Search for the cell housing the specified text and yield its (x, y) center coordinate. 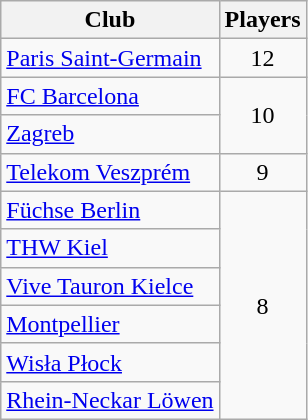
Vive Tauron Kielce (110, 286)
Players (262, 20)
Paris Saint-Germain (110, 58)
Zagreb (110, 134)
9 (262, 172)
Füchse Berlin (110, 210)
12 (262, 58)
10 (262, 115)
Wisła Płock (110, 362)
Rhein-Neckar Löwen (110, 400)
Telekom Veszprém (110, 172)
THW Kiel (110, 248)
Club (110, 20)
FC Barcelona (110, 96)
8 (262, 305)
Montpellier (110, 324)
